Locate the cell with the specified text and output its [X, Y] center coordinate. 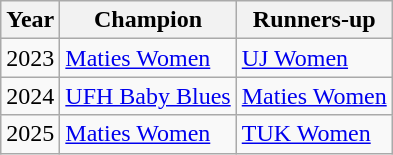
2023 [30, 58]
2024 [30, 96]
Year [30, 20]
UJ Women [314, 58]
UFH Baby Blues [148, 96]
Runners-up [314, 20]
TUK Women [314, 134]
2025 [30, 134]
Champion [148, 20]
